Provide the [X, Y] coordinate of the cell's center where the given text is located.  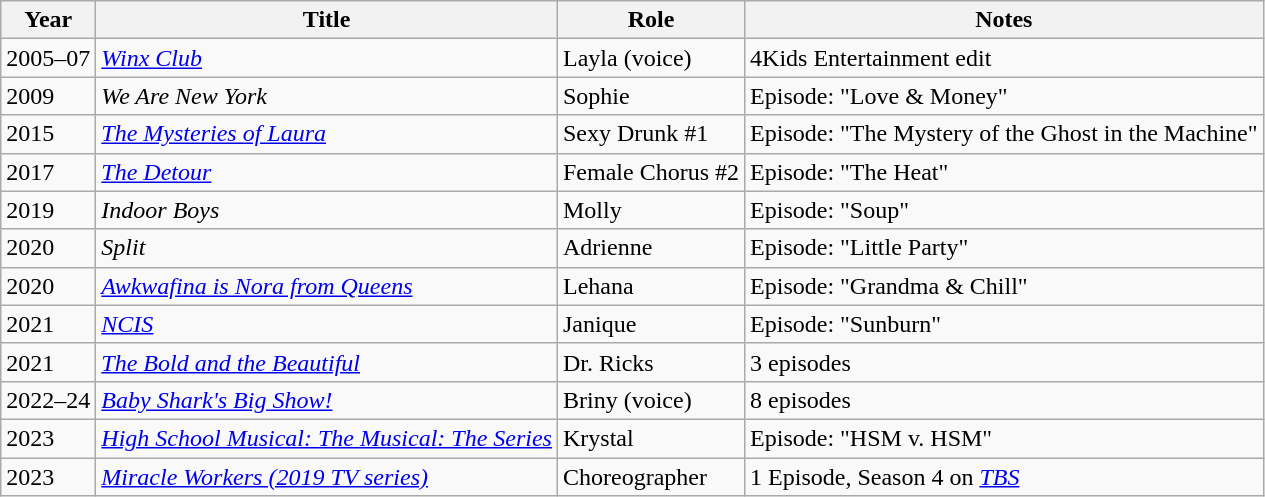
Episode: "The Heat" [1004, 172]
Episode: "Soup" [1004, 210]
We Are New York [327, 96]
Molly [650, 210]
Title [327, 20]
Notes [1004, 20]
Year [48, 20]
Episode: "Sunburn" [1004, 324]
Indoor Boys [327, 210]
1 Episode, Season 4 on TBS [1004, 477]
Sophie [650, 96]
Awkwafina is Nora from Queens [327, 286]
2019 [48, 210]
2009 [48, 96]
The Mysteries of Laura [327, 134]
Split [327, 248]
3 episodes [1004, 362]
Winx Club [327, 58]
Episode: "Love & Money" [1004, 96]
Janique [650, 324]
2017 [48, 172]
Dr. Ricks [650, 362]
NCIS [327, 324]
Adrienne [650, 248]
High School Musical: The Musical: The Series [327, 438]
Role [650, 20]
Layla (voice) [650, 58]
The Bold and the Beautiful [327, 362]
Episode: "HSM v. HSM" [1004, 438]
Episode: "Grandma & Chill" [1004, 286]
Miracle Workers (2019 TV series) [327, 477]
Lehana [650, 286]
Sexy Drunk #1 [650, 134]
Baby Shark's Big Show! [327, 400]
2015 [48, 134]
Episode: "Little Party" [1004, 248]
4Kids Entertainment edit [1004, 58]
2022–24 [48, 400]
Female Chorus #2 [650, 172]
Choreographer [650, 477]
2005–07 [48, 58]
The Detour [327, 172]
Episode: "The Mystery of the Ghost in the Machine" [1004, 134]
Briny (voice) [650, 400]
Krystal [650, 438]
8 episodes [1004, 400]
